From the cell containing the given text, extract its center point as [x, y] coordinate. 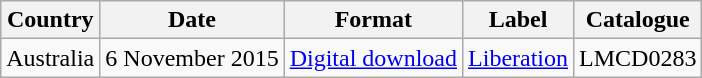
Label [518, 20]
Date [192, 20]
LMCD0283 [638, 58]
Liberation [518, 58]
Country [50, 20]
Digital download [373, 58]
Format [373, 20]
Australia [50, 58]
6 November 2015 [192, 58]
Catalogue [638, 20]
